Find where the given text appears and provide that cell's center as [x, y] coordinate. 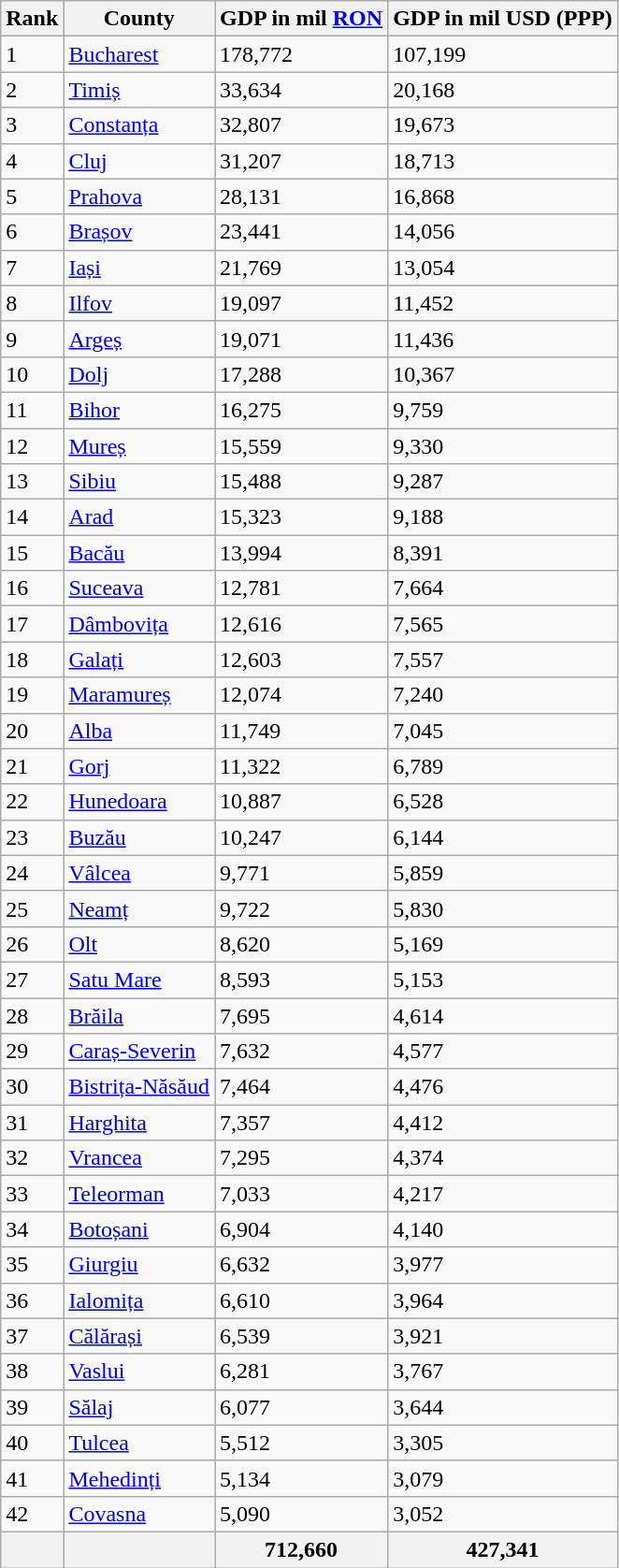
8,620 [301, 944]
Argeș [139, 339]
4,476 [503, 1087]
23,441 [301, 232]
Vrancea [139, 1158]
7,295 [301, 1158]
5,512 [301, 1443]
21,769 [301, 268]
Giurgiu [139, 1265]
37 [32, 1336]
9,287 [503, 482]
Vâlcea [139, 873]
7,565 [503, 624]
Brăila [139, 1015]
7,695 [301, 1015]
15 [32, 553]
7,033 [301, 1194]
4,374 [503, 1158]
3,305 [503, 1443]
Mehedinți [139, 1478]
5,830 [503, 908]
18 [32, 660]
Mureș [139, 446]
5 [32, 196]
10,887 [301, 802]
Bihor [139, 410]
Bucharest [139, 54]
7,664 [503, 588]
GDP in mil RON [301, 19]
31 [32, 1123]
38 [32, 1372]
13,054 [503, 268]
10,367 [503, 374]
19,673 [503, 125]
22 [32, 802]
6,144 [503, 837]
Ialomița [139, 1300]
3,079 [503, 1478]
Dolj [139, 374]
11,322 [301, 766]
12,781 [301, 588]
2 [32, 90]
10,247 [301, 837]
Galați [139, 660]
30 [32, 1087]
Covasna [139, 1514]
6,610 [301, 1300]
Ilfov [139, 303]
19 [32, 695]
Buzău [139, 837]
Bacău [139, 553]
3,767 [503, 1372]
5,134 [301, 1478]
4,217 [503, 1194]
Vaslui [139, 1372]
Gorj [139, 766]
3,921 [503, 1336]
12,074 [301, 695]
Botoșani [139, 1229]
7,464 [301, 1087]
7,632 [301, 1052]
20,168 [503, 90]
Teleorman [139, 1194]
178,772 [301, 54]
Hunedoara [139, 802]
5,169 [503, 944]
7,045 [503, 731]
6,077 [301, 1407]
Arad [139, 517]
13,994 [301, 553]
42 [32, 1514]
28,131 [301, 196]
17 [32, 624]
36 [32, 1300]
11,452 [503, 303]
Tulcea [139, 1443]
3,964 [503, 1300]
GDP in mil USD (PPP) [503, 19]
40 [32, 1443]
41 [32, 1478]
8 [32, 303]
9 [32, 339]
6,539 [301, 1336]
18,713 [503, 161]
28 [32, 1015]
6,632 [301, 1265]
9,771 [301, 873]
15,323 [301, 517]
3,644 [503, 1407]
13 [32, 482]
27 [32, 980]
29 [32, 1052]
16,275 [301, 410]
16,868 [503, 196]
Cluj [139, 161]
14 [32, 517]
33,634 [301, 90]
26 [32, 944]
6,281 [301, 1372]
7 [32, 268]
Prahova [139, 196]
17,288 [301, 374]
8,593 [301, 980]
11,436 [503, 339]
4,577 [503, 1052]
4,412 [503, 1123]
32,807 [301, 125]
16 [32, 588]
7,557 [503, 660]
5,859 [503, 873]
7,240 [503, 695]
Alba [139, 731]
9,330 [503, 446]
23 [32, 837]
Timiș [139, 90]
20 [32, 731]
15,488 [301, 482]
Dâmbovița [139, 624]
4 [32, 161]
12,603 [301, 660]
12 [32, 446]
11 [32, 410]
5,153 [503, 980]
34 [32, 1229]
3,977 [503, 1265]
Maramureș [139, 695]
9,759 [503, 410]
9,188 [503, 517]
Iași [139, 268]
4,614 [503, 1015]
6,789 [503, 766]
Satu Mare [139, 980]
1 [32, 54]
427,341 [503, 1549]
6,904 [301, 1229]
24 [32, 873]
Sălaj [139, 1407]
Brașov [139, 232]
35 [32, 1265]
Călărași [139, 1336]
21 [32, 766]
712,660 [301, 1549]
31,207 [301, 161]
Suceava [139, 588]
32 [32, 1158]
Constanța [139, 125]
5,090 [301, 1514]
County [139, 19]
15,559 [301, 446]
Harghita [139, 1123]
12,616 [301, 624]
19,071 [301, 339]
Olt [139, 944]
107,199 [503, 54]
Bistrița-Năsăud [139, 1087]
7,357 [301, 1123]
4,140 [503, 1229]
39 [32, 1407]
Sibiu [139, 482]
Neamț [139, 908]
11,749 [301, 731]
8,391 [503, 553]
33 [32, 1194]
Rank [32, 19]
Caraș-Severin [139, 1052]
3,052 [503, 1514]
14,056 [503, 232]
6,528 [503, 802]
9,722 [301, 908]
25 [32, 908]
19,097 [301, 303]
6 [32, 232]
10 [32, 374]
3 [32, 125]
